Pinpoint the cell where the given text exists, returning its (x, y) midpoint coordinate. 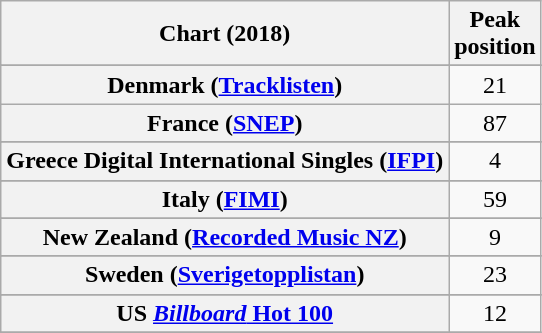
New Zealand (Recorded Music NZ) (225, 237)
Sweden (Sverigetopplistan) (225, 275)
US Billboard Hot 100 (225, 313)
France (SNEP) (225, 123)
Chart (2018) (225, 34)
87 (495, 123)
Greece Digital International Singles (IFPI) (225, 161)
9 (495, 237)
4 (495, 161)
Denmark (Tracklisten) (225, 85)
23 (495, 275)
59 (495, 199)
12 (495, 313)
Italy (FIMI) (225, 199)
21 (495, 85)
Peak position (495, 34)
